Capture the cell that displays the provided text and extract its (x, y) central coordinate. 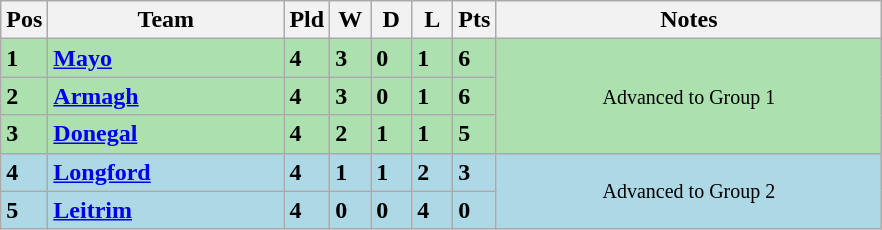
W (350, 20)
Advanced to Group 1 (689, 96)
Pos (24, 20)
Mayo (166, 58)
Pts (474, 20)
Notes (689, 20)
Pld (307, 20)
Team (166, 20)
D (392, 20)
Longford (166, 172)
Armagh (166, 96)
Leitrim (166, 210)
L (432, 20)
Advanced to Group 2 (689, 191)
Donegal (166, 134)
